Provide the [x, y] coordinate of the cell's center where the given text is located.  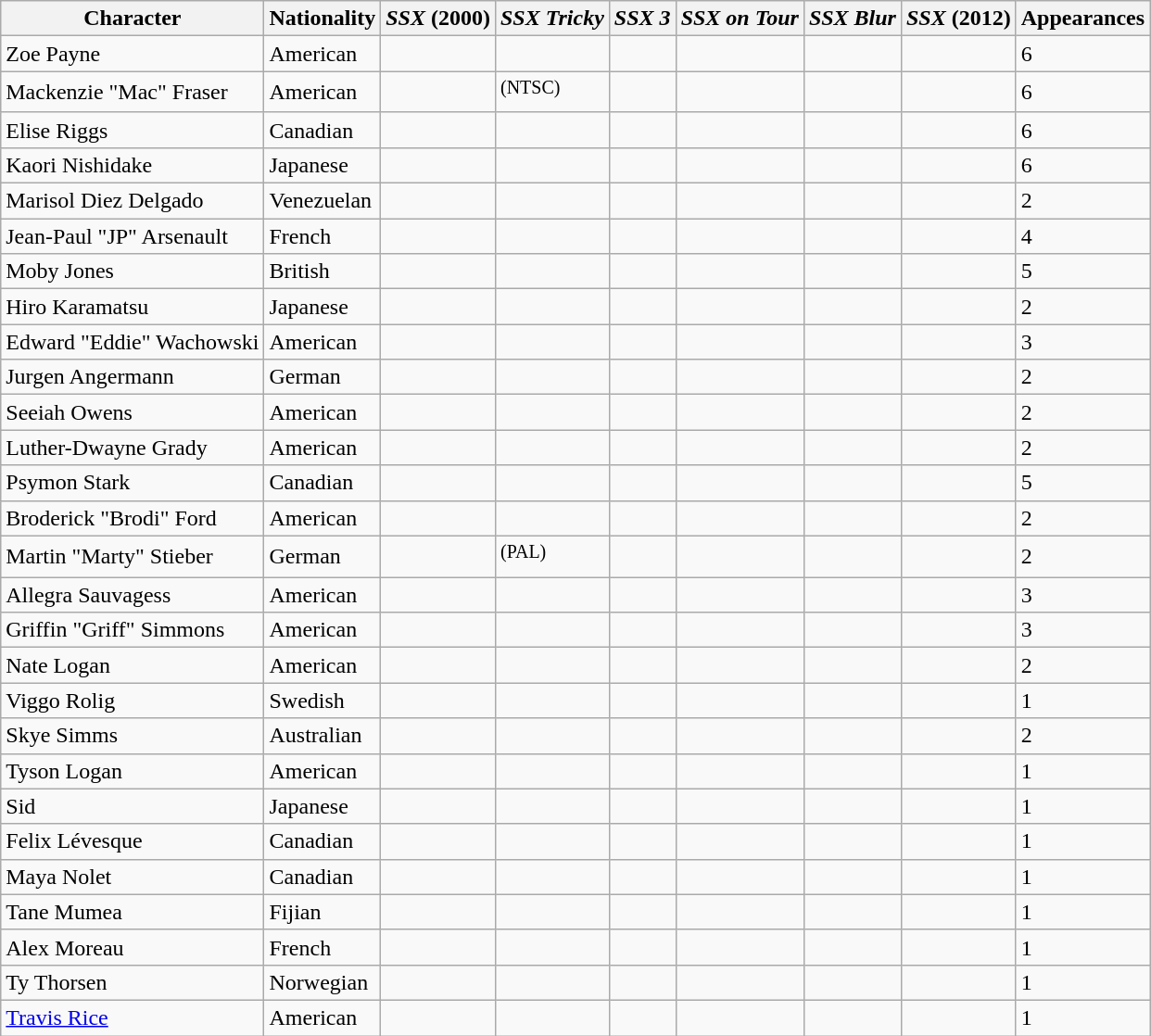
British [323, 272]
Skye Simms [133, 736]
Broderick "Brodi" Ford [133, 518]
Tane Mumea [133, 912]
(NTSC) [552, 93]
Seeiah Owens [133, 412]
Jean-Paul "JP" Arsenault [133, 236]
SSX Blur [853, 19]
Maya Nolet [133, 877]
Kaori Nishidake [133, 165]
Ty Thorsen [133, 982]
Australian [323, 736]
4 [1082, 236]
Fijian [323, 912]
(PAL) [552, 556]
Norwegian [323, 982]
Felix Lévesque [133, 841]
Zoe Payne [133, 54]
Swedish [323, 701]
Griffin "Griff" Simmons [133, 630]
Hiro Karamatsu [133, 307]
Character [133, 19]
SSX (2000) [438, 19]
SSX Tricky [552, 19]
Allegra Sauvagess [133, 595]
Elise Riggs [133, 130]
Travis Rice [133, 1017]
Venezuelan [323, 201]
Moby Jones [133, 272]
Psymon Stark [133, 483]
Appearances [1082, 19]
Nate Logan [133, 665]
SSX (2012) [958, 19]
Viggo Rolig [133, 701]
Martin "Marty" Stieber [133, 556]
Marisol Diez Delgado [133, 201]
Jurgen Angermann [133, 377]
Luther-Dwayne Grady [133, 448]
Edward "Eddie" Wachowski [133, 342]
Nationality [323, 19]
Tyson Logan [133, 771]
SSX on Tour [740, 19]
SSX 3 [642, 19]
Alex Moreau [133, 947]
Sid [133, 806]
Mackenzie "Mac" Fraser [133, 93]
